Extract the (X, Y) coordinate from the center of the cell holding the provided text.  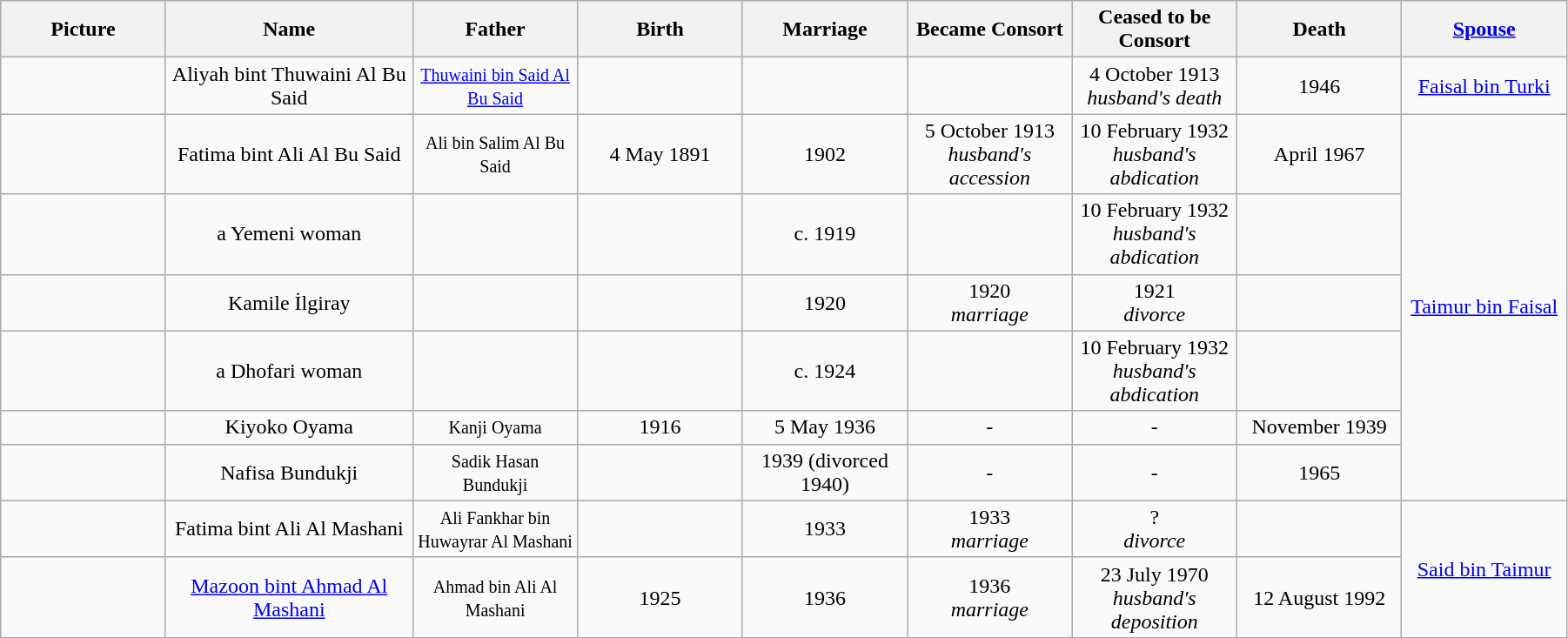
Ali bin Salim Al Bu Said (494, 154)
c. 1919 (825, 234)
Marriage (825, 30)
Kanji Oyama (494, 427)
1925 (660, 597)
April 1967 (1319, 154)
a Dhofari woman (289, 371)
1921divorce (1154, 303)
12 August 1992 (1319, 597)
Nafisa Bundukji (289, 472)
Mazoon bint Ahmad Al Mashani (289, 597)
Taimur bin Faisal (1484, 307)
1933marriage (990, 529)
1936 (825, 597)
Fatima bint Ali Al Bu Said (289, 154)
1920 (825, 303)
1902 (825, 154)
5 May 1936 (825, 427)
Picture (84, 30)
Fatima bint Ali Al Mashani (289, 529)
5 October 1913husband's accession (990, 154)
Father (494, 30)
1916 (660, 427)
4 May 1891 (660, 154)
Birth (660, 30)
1936marriage (990, 597)
23 July 1970husband's deposition (1154, 597)
a Yemeni woman (289, 234)
Ali Fankhar bin Huwayrar Al Mashani (494, 529)
Ahmad bin Ali Al Mashani (494, 597)
Ceased to be Consort (1154, 30)
1946 (1319, 85)
Thuwaini bin Said Al Bu Said (494, 85)
Became Consort (990, 30)
1965 (1319, 472)
Kamile İlgiray (289, 303)
Name (289, 30)
4 October 1913husband's death (1154, 85)
November 1939 (1319, 427)
Kiyoko Oyama (289, 427)
1939 (divorced 1940) (825, 472)
1933 (825, 529)
Faisal bin Turki (1484, 85)
Death (1319, 30)
Spouse (1484, 30)
Said bin Taimur (1484, 569)
c. 1924 (825, 371)
Sadik Hasan Bundukji (494, 472)
?divorce (1154, 529)
1920marriage (990, 303)
Aliyah bint Thuwaini Al Bu Said (289, 85)
